Scan for the cell matching the given text and deliver its [x, y] coordinate at center. 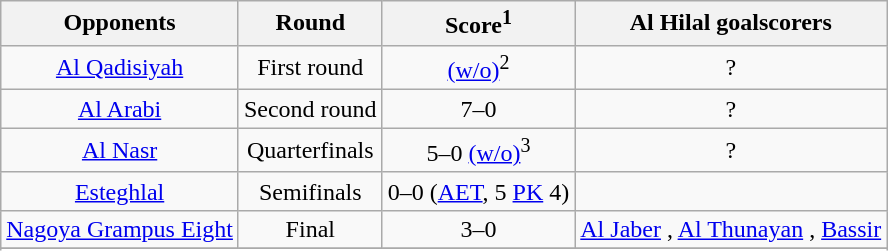
Al Nasr [120, 150]
7–0 [478, 109]
Semifinals [310, 191]
Score1 [478, 24]
Esteghlal [120, 191]
Second round [310, 109]
Al Qadisiyah [120, 68]
Nagoya Grampus Eight [120, 230]
Al Hilal goalscorers [731, 24]
0–0 (AET, 5 PK 4) [478, 191]
Final [310, 230]
First round [310, 68]
Round [310, 24]
(w/o)2 [478, 68]
Al Jaber , Al Thunayan , Bassir [731, 230]
Al Arabi [120, 109]
5–0 (w/o)3 [478, 150]
Opponents [120, 24]
3–0 [478, 230]
Quarterfinals [310, 150]
